Identify which cell holds the provided text, then report its [x, y] central coordinate. 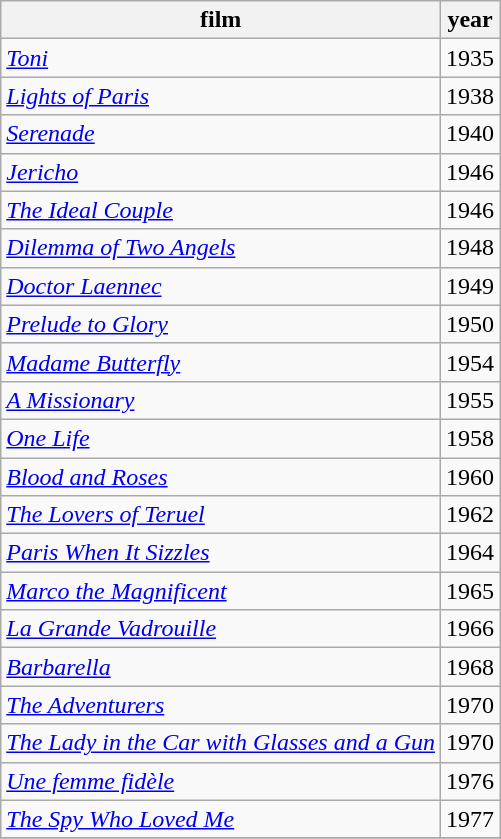
Lights of Paris [221, 96]
One Life [221, 438]
Madame Butterfly [221, 362]
1962 [470, 515]
1966 [470, 629]
Jericho [221, 172]
The Lovers of Teruel [221, 515]
Barbarella [221, 667]
1949 [470, 286]
The Lady in the Car with Glasses and a Gun [221, 743]
A Missionary [221, 400]
1977 [470, 819]
La Grande Vadrouille [221, 629]
Serenade [221, 134]
1960 [470, 477]
Toni [221, 58]
The Spy Who Loved Me [221, 819]
Paris When It Sizzles [221, 553]
The Adventurers [221, 705]
Une femme fidèle [221, 781]
1976 [470, 781]
1950 [470, 324]
1964 [470, 553]
Dilemma of Two Angels [221, 248]
film [221, 20]
1968 [470, 667]
1940 [470, 134]
year [470, 20]
1954 [470, 362]
1955 [470, 400]
Prelude to Glory [221, 324]
1938 [470, 96]
Blood and Roses [221, 477]
Doctor Laennec [221, 286]
Marco the Magnificent [221, 591]
1965 [470, 591]
The Ideal Couple [221, 210]
1935 [470, 58]
1958 [470, 438]
1948 [470, 248]
